Extract the (X, Y) coordinate from the center of the cell holding the provided text.  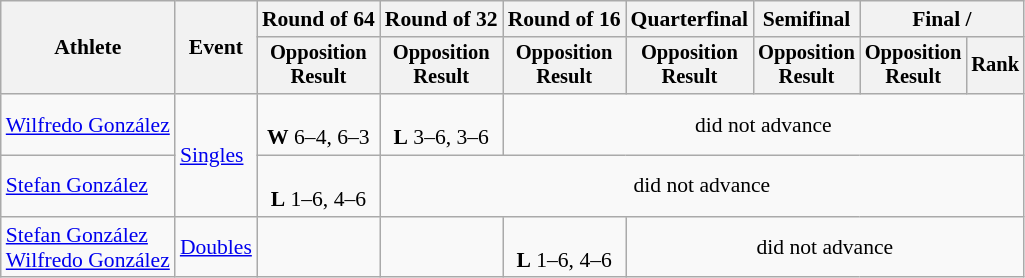
Semifinal (806, 19)
Quarterfinal (690, 19)
Round of 64 (318, 19)
Stefan GonzálezWilfredo González (88, 248)
Stefan González (88, 186)
Athlete (88, 48)
Doubles (216, 248)
Round of 16 (564, 19)
Round of 32 (442, 19)
W 6–4, 6–3 (318, 124)
L 3–6, 3–6 (442, 124)
Wilfredo González (88, 124)
Rank (995, 66)
Event (216, 48)
Singles (216, 155)
Final / (942, 19)
